Pinpoint the cell where the given text exists, returning its [x, y] midpoint coordinate. 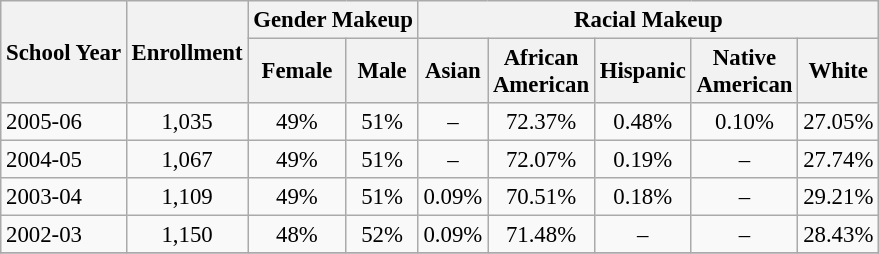
28.43% [838, 235]
27.74% [838, 160]
2004-05 [64, 160]
1,035 [187, 122]
27.05% [838, 122]
0.48% [642, 122]
Enrollment [187, 52]
0.10% [744, 122]
Asian [452, 72]
African American [542, 72]
Male [382, 72]
Hispanic [642, 72]
Native American [744, 72]
1,109 [187, 197]
Racial Makeup [648, 20]
70.51% [542, 197]
72.37% [542, 122]
Female [297, 72]
72.07% [542, 160]
2005-06 [64, 122]
29.21% [838, 197]
2002-03 [64, 235]
School Year [64, 52]
52% [382, 235]
0.18% [642, 197]
1,067 [187, 160]
1,150 [187, 235]
White [838, 72]
0.19% [642, 160]
48% [297, 235]
Gender Makeup [333, 20]
71.48% [542, 235]
2003-04 [64, 197]
